Locate the cell with the specified text and output its [X, Y] center coordinate. 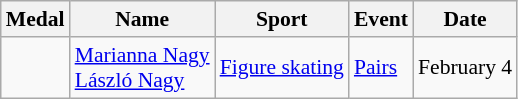
Name [142, 19]
Event [381, 19]
Medal [36, 19]
Date [465, 19]
Sport [282, 19]
Marianna Nagy László Nagy [142, 68]
Pairs [381, 68]
Figure skating [282, 68]
February 4 [465, 68]
